Detect which cell encompasses the target text, then output its (X, Y) center coordinate. 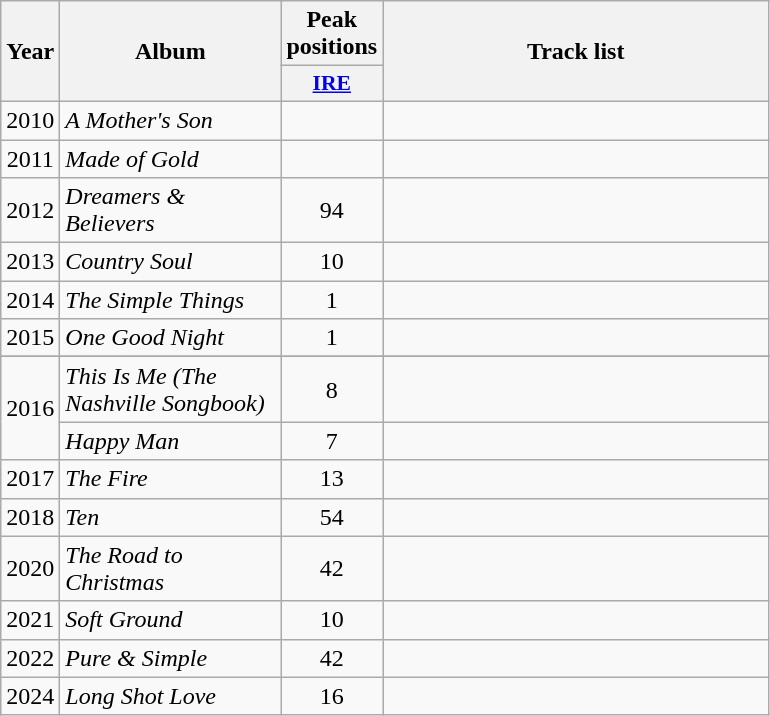
8 (332, 390)
13 (332, 479)
Happy Man (170, 441)
94 (332, 210)
IRE (332, 84)
2018 (30, 517)
2011 (30, 159)
One Good Night (170, 338)
2017 (30, 479)
Long Shot Love (170, 696)
Dreamers & Believers (170, 210)
2013 (30, 262)
2014 (30, 300)
2022 (30, 658)
2010 (30, 120)
The Road to Christmas (170, 568)
Year (30, 52)
Country Soul (170, 262)
A Mother's Son (170, 120)
Track list (576, 52)
2024 (30, 696)
2021 (30, 620)
2020 (30, 568)
16 (332, 696)
Soft Ground (170, 620)
Made of Gold (170, 159)
This Is Me (The Nashville Songbook) (170, 390)
54 (332, 517)
Album (170, 52)
2016 (30, 408)
7 (332, 441)
The Fire (170, 479)
The Simple Things (170, 300)
Peak positions (332, 34)
2012 (30, 210)
Ten (170, 517)
Pure & Simple (170, 658)
2015 (30, 338)
